Extract the [x, y] coordinate from the center of the cell holding the provided text.  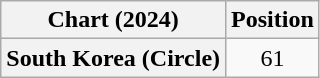
Position [273, 20]
61 [273, 58]
South Korea (Circle) [114, 58]
Chart (2024) [114, 20]
